Extract the (x, y) coordinate from the center of the cell holding the provided text.  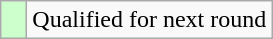
Qualified for next round (150, 20)
